Find where the given text appears and provide that cell's center as [X, Y] coordinate. 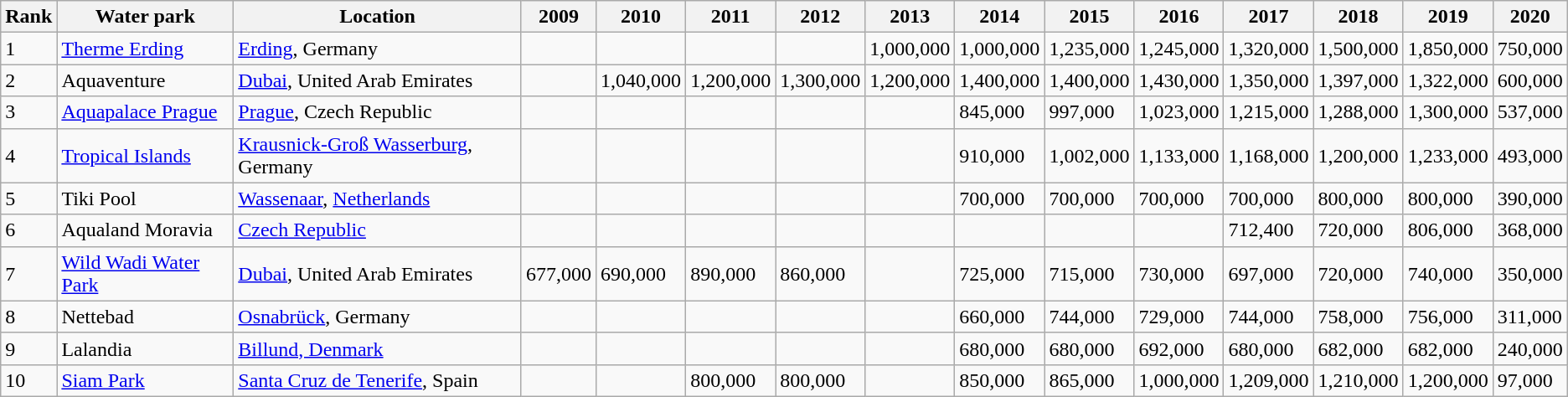
997,000 [1089, 112]
6 [28, 230]
725,000 [1000, 273]
845,000 [1000, 112]
3 [28, 112]
Erding, Germany [378, 49]
890,000 [730, 273]
Tiki Pool [146, 198]
1,133,000 [1179, 156]
1,350,000 [1268, 80]
730,000 [1179, 273]
Prague, Czech Republic [378, 112]
1,209,000 [1268, 380]
1,320,000 [1268, 49]
2018 [1359, 17]
1,040,000 [642, 80]
537,000 [1529, 112]
750,000 [1529, 49]
1,233,000 [1447, 156]
9 [28, 348]
1,397,000 [1359, 80]
5 [28, 198]
350,000 [1529, 273]
806,000 [1447, 230]
2015 [1089, 17]
697,000 [1268, 273]
Aquapalace Prague [146, 112]
1,210,000 [1359, 380]
Czech Republic [378, 230]
Tropical Islands [146, 156]
2010 [642, 17]
Krausnick-Groß Wasserburg, Germany [378, 156]
Nettebad [146, 317]
1,168,000 [1268, 156]
865,000 [1089, 380]
1,500,000 [1359, 49]
Billund, Denmark [378, 348]
1,002,000 [1089, 156]
2012 [821, 17]
4 [28, 156]
Aquaventure [146, 80]
715,000 [1089, 273]
2014 [1000, 17]
1,023,000 [1179, 112]
7 [28, 273]
690,000 [642, 273]
600,000 [1529, 80]
240,000 [1529, 348]
692,000 [1179, 348]
2013 [910, 17]
2017 [1268, 17]
97,000 [1529, 380]
Wassenaar, Netherlands [378, 198]
8 [28, 317]
Location [378, 17]
Rank [28, 17]
910,000 [1000, 156]
Santa Cruz de Tenerife, Spain [378, 380]
311,000 [1529, 317]
Wild Wadi Water Park [146, 273]
390,000 [1529, 198]
493,000 [1529, 156]
Siam Park [146, 380]
1,288,000 [1359, 112]
1 [28, 49]
1,245,000 [1179, 49]
677,000 [558, 273]
850,000 [1000, 380]
2011 [730, 17]
368,000 [1529, 230]
756,000 [1447, 317]
10 [28, 380]
729,000 [1179, 317]
740,000 [1447, 273]
860,000 [821, 273]
2016 [1179, 17]
Water park [146, 17]
758,000 [1359, 317]
712,400 [1268, 230]
1,430,000 [1179, 80]
Lalandia [146, 348]
1,235,000 [1089, 49]
2020 [1529, 17]
1,850,000 [1447, 49]
1,215,000 [1268, 112]
1,322,000 [1447, 80]
Therme Erding [146, 49]
Osnabrück, Germany [378, 317]
2 [28, 80]
660,000 [1000, 317]
2009 [558, 17]
Aqualand Moravia [146, 230]
2019 [1447, 17]
